Determine the [x, y] coordinate at the center of the cell enclosing the given text.  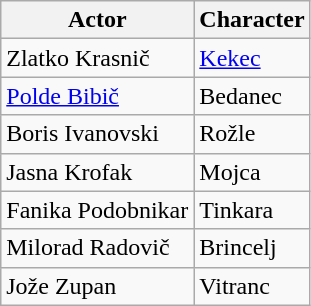
Fanika Podobnikar [98, 210]
Zlatko Krasnič [98, 58]
Milorad Radovič [98, 248]
Bedanec [252, 96]
Brincelj [252, 248]
Rožle [252, 134]
Mojca [252, 172]
Polde Bibič [98, 96]
Character [252, 20]
Kekec [252, 58]
Actor [98, 20]
Tinkara [252, 210]
Vitranc [252, 286]
Jasna Krofak [98, 172]
Jože Zupan [98, 286]
Boris Ivanovski [98, 134]
